Identify which cell holds the provided text, then report its [x, y] central coordinate. 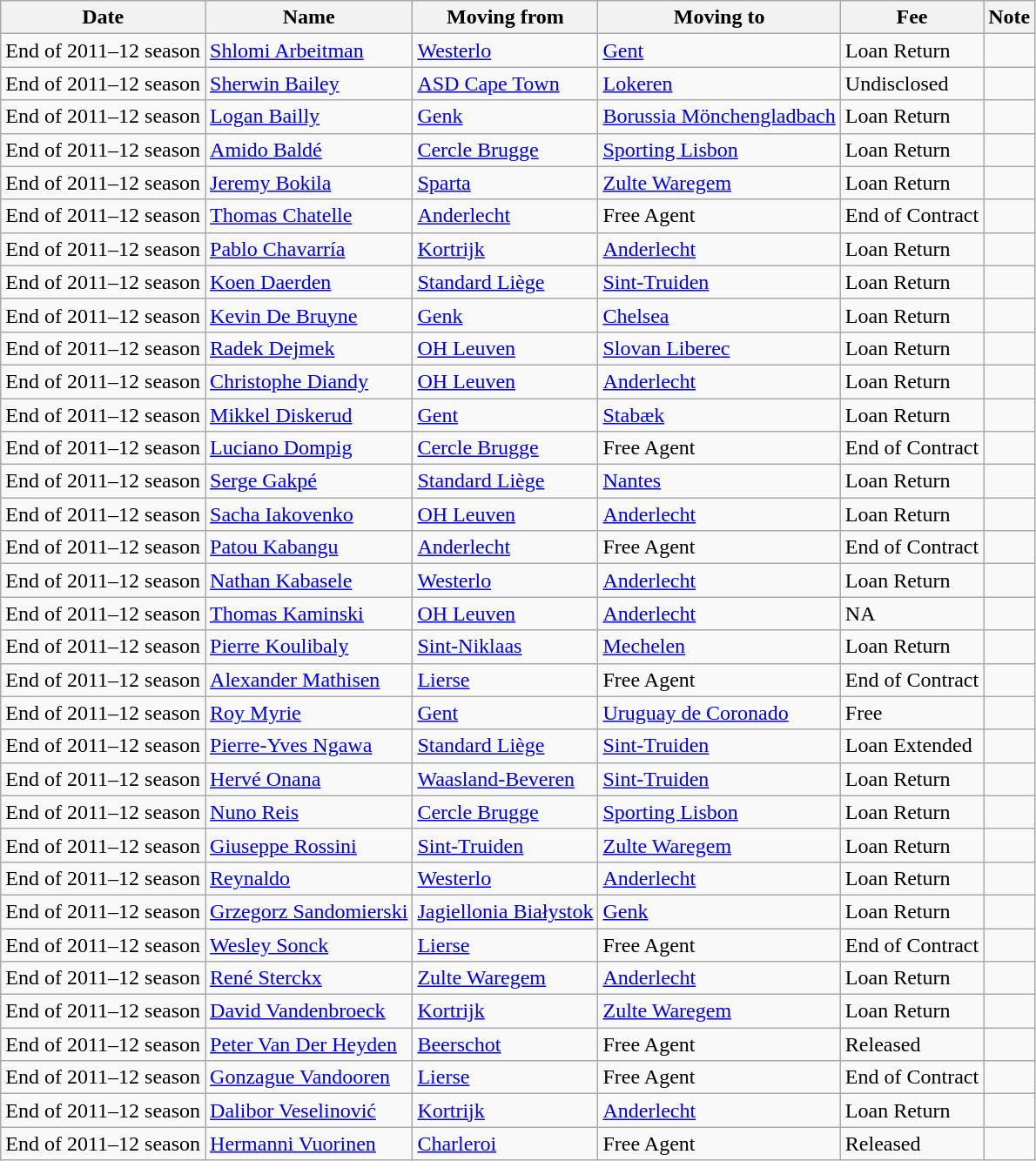
Thomas Kaminski [309, 614]
Mechelen [719, 647]
David Vandenbroeck [309, 1011]
Nathan Kabasele [309, 580]
Nantes [719, 481]
Jagiellonia Białystok [505, 911]
Sherwin Bailey [309, 84]
Pierre-Yves Ngawa [309, 746]
Hervé Onana [309, 779]
Slovan Liberec [719, 348]
Stabæk [719, 415]
Nuno Reis [309, 812]
Jeremy Bokila [309, 183]
Gonzague Vandooren [309, 1077]
Kevin De Bruyne [309, 315]
Moving from [505, 17]
Sint-Niklaas [505, 647]
Logan Bailly [309, 117]
Christophe Diandy [309, 381]
Beerschot [505, 1044]
Patou Kabangu [309, 547]
Wesley Sonck [309, 944]
Charleroi [505, 1144]
Pablo Chavarría [309, 249]
Grzegorz Sandomierski [309, 911]
ASD Cape Town [505, 84]
Radek Dejmek [309, 348]
Serge Gakpé [309, 481]
Sacha Iakovenko [309, 514]
Lokeren [719, 84]
René Sterckx [309, 978]
Amido Baldé [309, 150]
Roy Myrie [309, 713]
NA [912, 614]
Date [103, 17]
Hermanni Vuorinen [309, 1144]
Reynaldo [309, 878]
Undisclosed [912, 84]
Name [309, 17]
Waasland-Beveren [505, 779]
Free [912, 713]
Uruguay de Coronado [719, 713]
Alexander Mathisen [309, 680]
Mikkel Diskerud [309, 415]
Thomas Chatelle [309, 216]
Loan Extended [912, 746]
Luciano Dompig [309, 448]
Fee [912, 17]
Note [1010, 17]
Koen Daerden [309, 282]
Chelsea [719, 315]
Sparta [505, 183]
Giuseppe Rossini [309, 845]
Borussia Mönchengladbach [719, 117]
Moving to [719, 17]
Dalibor Veselinović [309, 1111]
Shlomi Arbeitman [309, 50]
Pierre Koulibaly [309, 647]
Peter Van Der Heyden [309, 1044]
